Scan for the cell matching the given text and deliver its (X, Y) coordinate at center. 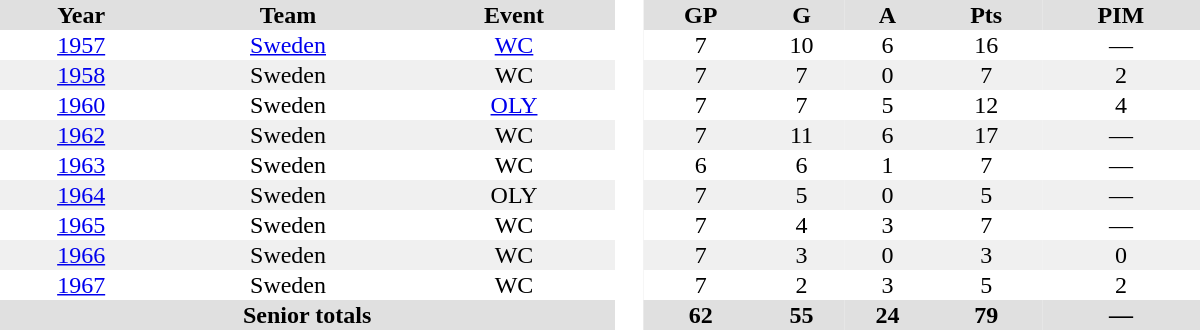
55 (802, 315)
24 (887, 315)
1 (887, 165)
Team (288, 15)
1965 (81, 225)
GP (701, 15)
16 (986, 45)
62 (701, 315)
79 (986, 315)
1958 (81, 75)
Senior totals (307, 315)
PIM (1121, 15)
Pts (986, 15)
1964 (81, 195)
Event (514, 15)
17 (986, 135)
10 (802, 45)
1966 (81, 255)
1962 (81, 135)
Year (81, 15)
A (887, 15)
11 (802, 135)
1957 (81, 45)
1963 (81, 165)
1967 (81, 285)
1960 (81, 105)
12 (986, 105)
G (802, 15)
